Detect which cell encompasses the target text, then output its (x, y) center coordinate. 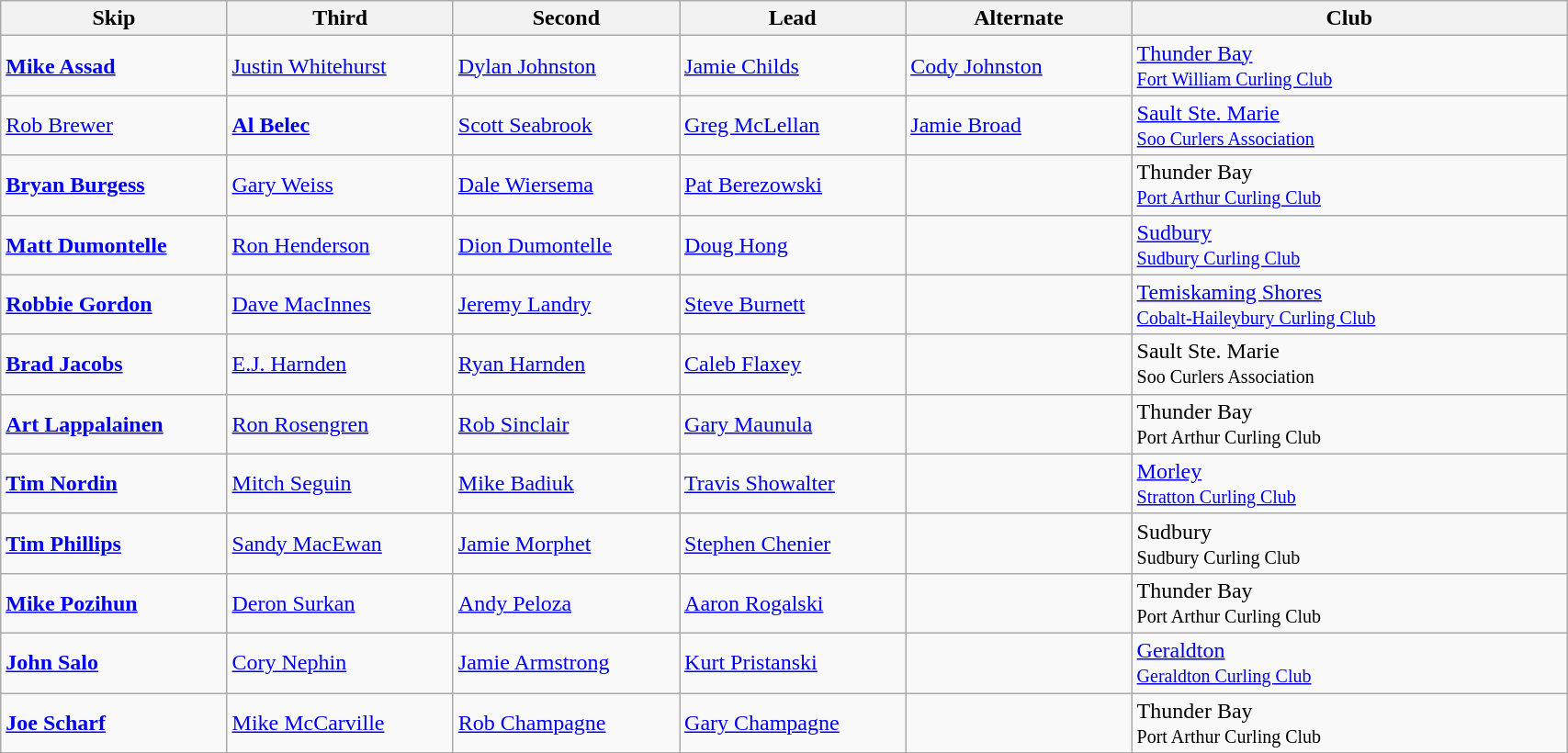
Robbie Gordon (114, 305)
Andy Peloza (566, 602)
GeraldtonGeraldton Curling Club (1349, 663)
Ron Rosengren (340, 424)
Jamie Childs (793, 66)
Dion Dumontelle (566, 244)
Mitch Seguin (340, 483)
Kurt Pristanski (793, 663)
Travis Showalter (793, 483)
Jamie Morphet (566, 544)
Dave MacInnes (340, 305)
Pat Berezowski (793, 185)
E.J. Harnden (340, 364)
Scott Seabrook (566, 125)
Rob Champagne (566, 722)
MorleyStratton Curling Club (1349, 483)
Mike Assad (114, 66)
John Salo (114, 663)
Matt Dumontelle (114, 244)
Ron Henderson (340, 244)
Dylan Johnston (566, 66)
Rob Brewer (114, 125)
Club (1349, 18)
Third (340, 18)
Alternate (1019, 18)
Cody Johnston (1019, 66)
Cory Nephin (340, 663)
Gary Maunula (793, 424)
Thunder BayFort William Curling Club (1349, 66)
Gary Weiss (340, 185)
Temiskaming ShoresCobalt-Haileybury Curling Club (1349, 305)
Steve Burnett (793, 305)
Caleb Flaxey (793, 364)
Art Lappalainen (114, 424)
Mike Badiuk (566, 483)
Dale Wiersema (566, 185)
Greg McLellan (793, 125)
Second (566, 18)
Doug Hong (793, 244)
Mike McCarville (340, 722)
Deron Surkan (340, 602)
Skip (114, 18)
Bryan Burgess (114, 185)
Joe Scharf (114, 722)
Brad Jacobs (114, 364)
Mike Pozihun (114, 602)
Jamie Armstrong (566, 663)
Stephen Chenier (793, 544)
Lead (793, 18)
Rob Sinclair (566, 424)
Ryan Harnden (566, 364)
Jeremy Landry (566, 305)
Tim Nordin (114, 483)
Aaron Rogalski (793, 602)
Gary Champagne (793, 722)
Sandy MacEwan (340, 544)
Jamie Broad (1019, 125)
Al Belec (340, 125)
Tim Phillips (114, 544)
Justin Whitehurst (340, 66)
